Extract the [x, y] coordinate from the center of the cell holding the provided text.  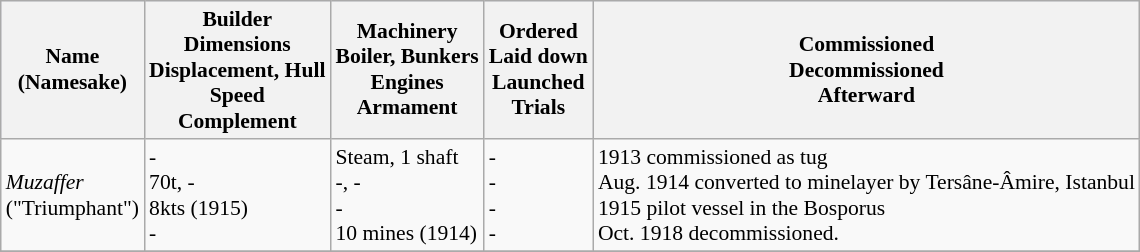
BuilderDimensionsDisplacement, HullSpeedComplement [237, 70]
MachineryBoiler, BunkersEnginesArmament [406, 70]
Steam, 1 shaft-, --10 mines (1914) [406, 195]
-70t, -8kts (1915)- [237, 195]
Muzaffer("Triumphant") [72, 195]
1913 commissioned as tugAug. 1914 converted to minelayer by Tersâne-Âmire, Istanbul1915 pilot vessel in the BosporusOct. 1918 decommissioned. [866, 195]
CommissionedDecommissionedAfterward [866, 70]
---- [538, 195]
Name(Namesake) [72, 70]
OrderedLaid downLaunchedTrials [538, 70]
